Search for the cell housing the specified text and yield its [X, Y] center coordinate. 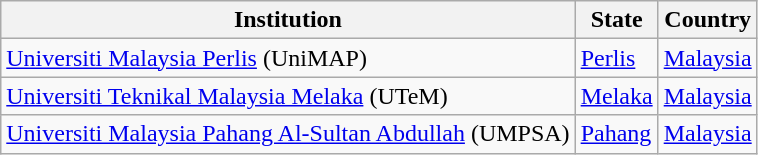
Universiti Teknikal Malaysia Melaka (UTeM) [288, 96]
Country [708, 20]
Universiti Malaysia Perlis (UniMAP) [288, 58]
Universiti Malaysia Pahang Al-Sultan Abdullah (UMPSA) [288, 134]
Melaka [616, 96]
Perlis [616, 58]
Pahang [616, 134]
State [616, 20]
Institution [288, 20]
